Output the (x, y) coordinate of the center of the cell containing the given text.  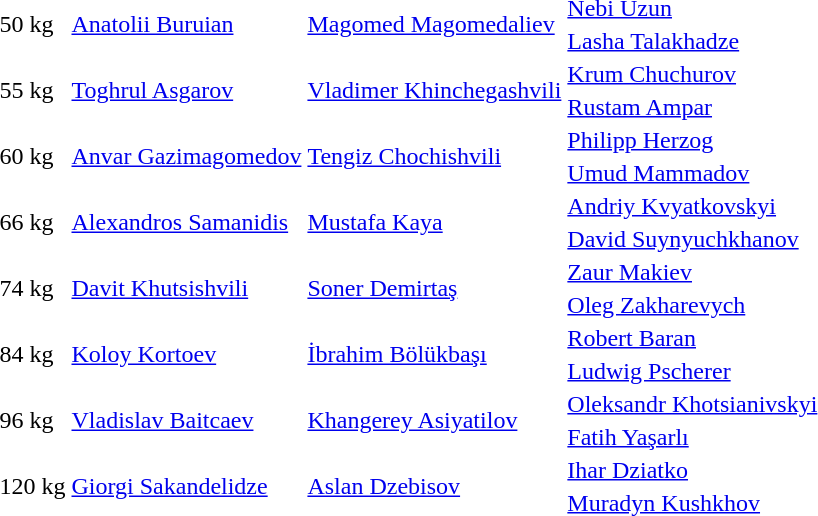
Koloy Kortoev (186, 354)
İbrahim Bölükbaşı (434, 354)
Anvar Gazimagomedov (186, 156)
Khangerey Asiyatilov (434, 420)
Soner Demirtaş (434, 288)
Toghrul Asgarov (186, 90)
Alexandros Samanidis (186, 222)
Vladislav Baitcaev (186, 420)
Vladimer Khinchegashvili (434, 90)
Tengiz Chochishvili (434, 156)
Mustafa Kaya (434, 222)
Davit Khutsishvili (186, 288)
